Pinpoint the cell where the given text exists, returning its [x, y] midpoint coordinate. 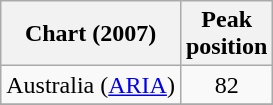
Australia (ARIA) [91, 85]
Chart (2007) [91, 34]
Peakposition [226, 34]
82 [226, 85]
